Scan for the cell matching the given text and deliver its [x, y] coordinate at center. 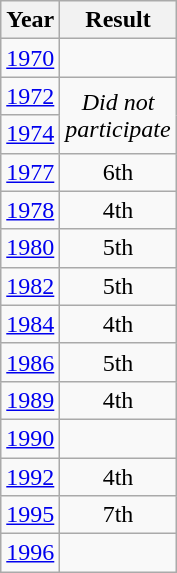
1972 [30, 96]
Did notparticipate [118, 115]
7th [118, 515]
1989 [30, 400]
1982 [30, 286]
1977 [30, 172]
1996 [30, 553]
1980 [30, 248]
1992 [30, 477]
1970 [30, 58]
Result [118, 20]
1995 [30, 515]
1978 [30, 210]
1990 [30, 438]
1986 [30, 362]
Year [30, 20]
1974 [30, 134]
1984 [30, 324]
6th [118, 172]
